Extract the [X, Y] coordinate from the center of the cell holding the provided text.  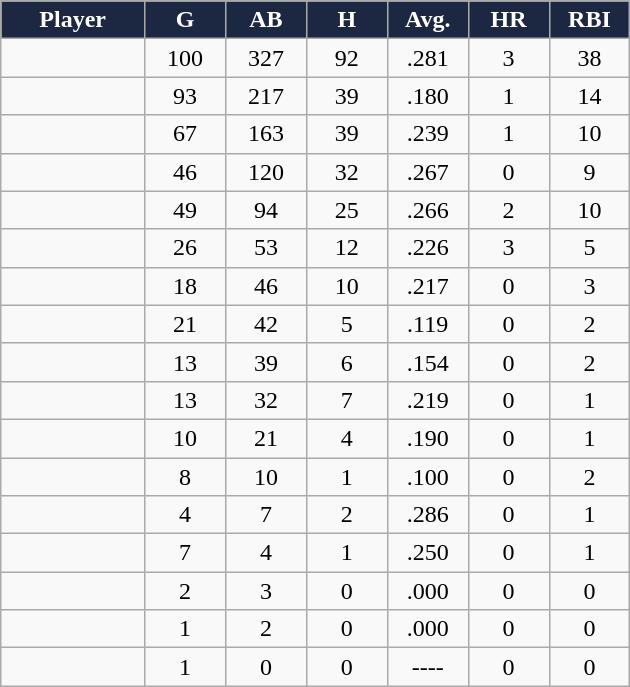
93 [186, 96]
Avg. [428, 20]
26 [186, 248]
94 [266, 210]
18 [186, 286]
---- [428, 667]
.226 [428, 248]
.250 [428, 553]
67 [186, 134]
.190 [428, 438]
.239 [428, 134]
38 [590, 58]
14 [590, 96]
12 [346, 248]
120 [266, 172]
217 [266, 96]
RBI [590, 20]
.180 [428, 96]
100 [186, 58]
.154 [428, 362]
9 [590, 172]
49 [186, 210]
.219 [428, 400]
53 [266, 248]
42 [266, 324]
92 [346, 58]
.119 [428, 324]
163 [266, 134]
HR [508, 20]
.281 [428, 58]
G [186, 20]
.266 [428, 210]
.286 [428, 515]
.267 [428, 172]
8 [186, 477]
.217 [428, 286]
25 [346, 210]
6 [346, 362]
.100 [428, 477]
H [346, 20]
Player [73, 20]
AB [266, 20]
327 [266, 58]
